Detect which cell encompasses the target text, then output its (X, Y) center coordinate. 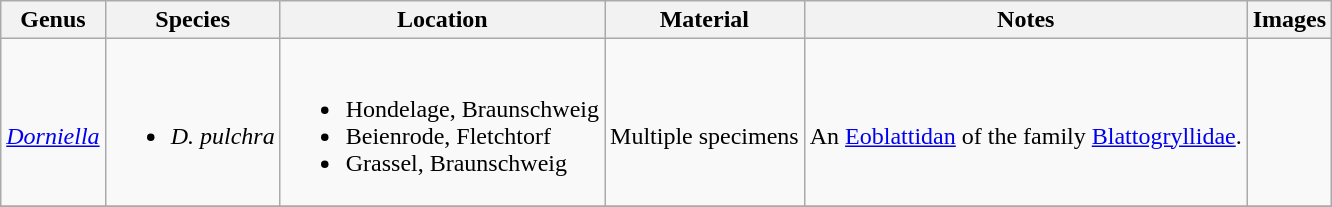
Genus (53, 20)
D. pulchra (192, 122)
Multiple specimens (705, 122)
Location (442, 20)
Species (192, 20)
Hondelage, BraunschweigBeienrode, FletchtorfGrassel, Braunschweig (442, 122)
Material (705, 20)
Notes (1026, 20)
Images (1289, 20)
An Eoblattidan of the family Blattogryllidae. (1026, 122)
Dorniella (53, 122)
